Find where the given text appears and provide that cell's center as (x, y) coordinate. 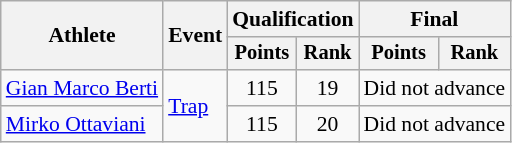
Athlete (82, 36)
19 (328, 88)
Trap (195, 106)
Mirko Ottaviani (82, 124)
20 (328, 124)
Final (435, 19)
Gian Marco Berti (82, 88)
Event (195, 36)
Qualification (292, 19)
